Identify which cell holds the provided text, then report its [x, y] central coordinate. 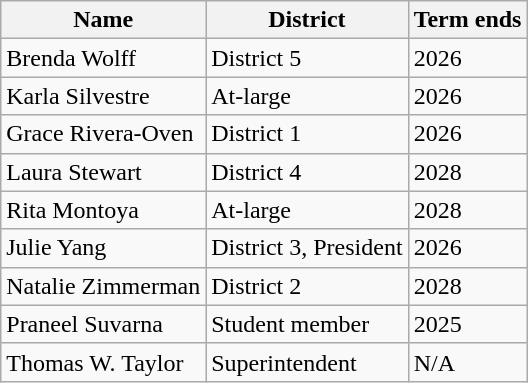
Natalie Zimmerman [104, 286]
2025 [468, 324]
Karla Silvestre [104, 96]
District 2 [307, 286]
Student member [307, 324]
District 4 [307, 172]
Brenda Wolff [104, 58]
Name [104, 20]
Laura Stewart [104, 172]
Praneel Suvarna [104, 324]
Julie Yang [104, 248]
Grace Rivera-Oven [104, 134]
District 5 [307, 58]
Term ends [468, 20]
N/A [468, 362]
Rita Montoya [104, 210]
Superintendent [307, 362]
District 1 [307, 134]
District [307, 20]
Thomas W. Taylor [104, 362]
District 3, President [307, 248]
